Return the (X, Y) coordinate for the center point of the cell that contains the specified text.  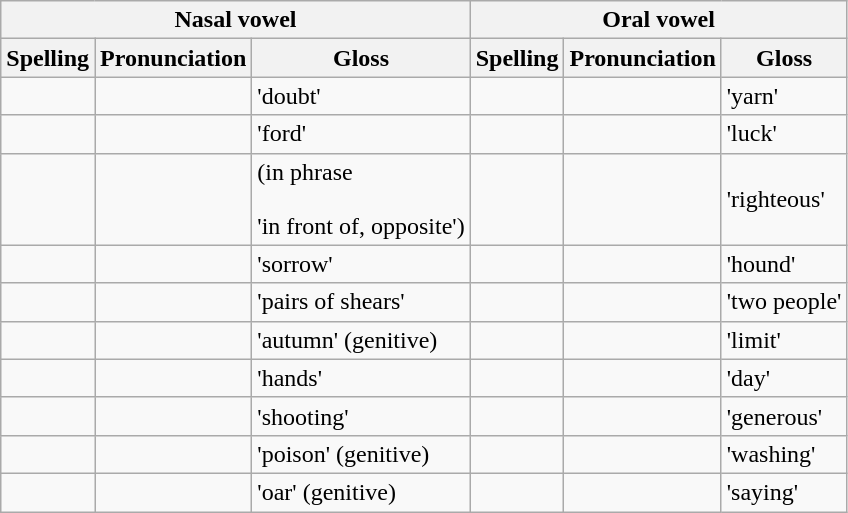
Oral vowel (658, 20)
'oar' (genitive) (361, 492)
'pairs of shears' (361, 302)
'sorrow' (361, 264)
'ford' (361, 134)
'doubt' (361, 96)
'generous' (784, 416)
'luck' (784, 134)
'hound' (784, 264)
'shooting' (361, 416)
(in phrase'in front of, opposite') (361, 199)
'yarn' (784, 96)
'poison' (genitive) (361, 454)
'hands' (361, 378)
Nasal vowel (236, 20)
'washing' (784, 454)
'saying' (784, 492)
'autumn' (genitive) (361, 340)
'righteous' (784, 199)
'limit' (784, 340)
'day' (784, 378)
'two people' (784, 302)
